Provide the [x, y] coordinate of the cell's center where the given text is located.  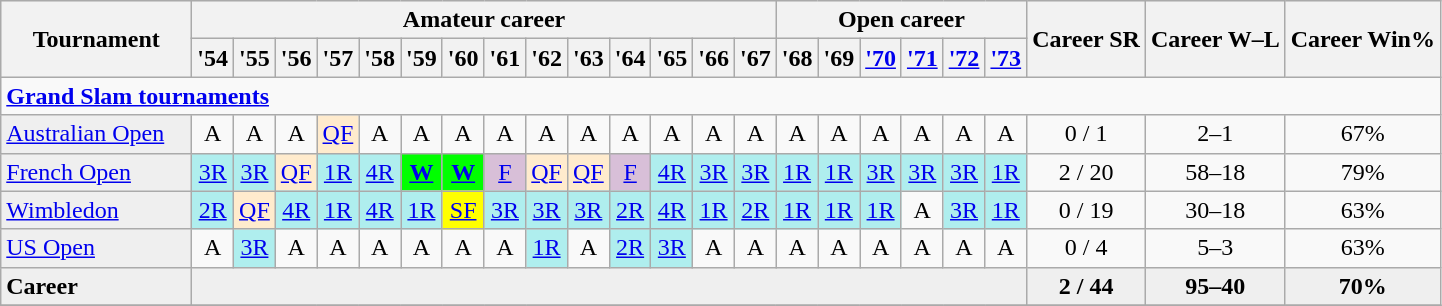
0 / 4 [1086, 248]
'71 [922, 58]
'73 [1006, 58]
Career [96, 286]
2 / 44 [1086, 286]
Career W–L [1215, 39]
2 / 20 [1086, 172]
'69 [839, 58]
Career Win% [1362, 39]
'68 [797, 58]
'70 [881, 58]
'72 [964, 58]
0 / 19 [1086, 210]
'54 [213, 58]
Grand Slam tournaments [721, 96]
2–1 [1215, 134]
'58 [380, 58]
0 / 1 [1086, 134]
'61 [505, 58]
70% [1362, 286]
5–3 [1215, 248]
Australian Open [96, 134]
'67 [755, 58]
'63 [588, 58]
US Open [96, 248]
30–18 [1215, 210]
'56 [296, 58]
79% [1362, 172]
'64 [630, 58]
SF [463, 210]
58–18 [1215, 172]
Career SR [1086, 39]
'55 [255, 58]
French Open [96, 172]
'59 [422, 58]
Open career [901, 20]
'60 [463, 58]
'62 [547, 58]
'66 [714, 58]
67% [1362, 134]
'65 [672, 58]
'57 [338, 58]
Amateur career [484, 20]
95–40 [1215, 286]
Wimbledon [96, 210]
Tournament [96, 39]
